Return the [X, Y] coordinate for the center point of the cell that contains the specified text.  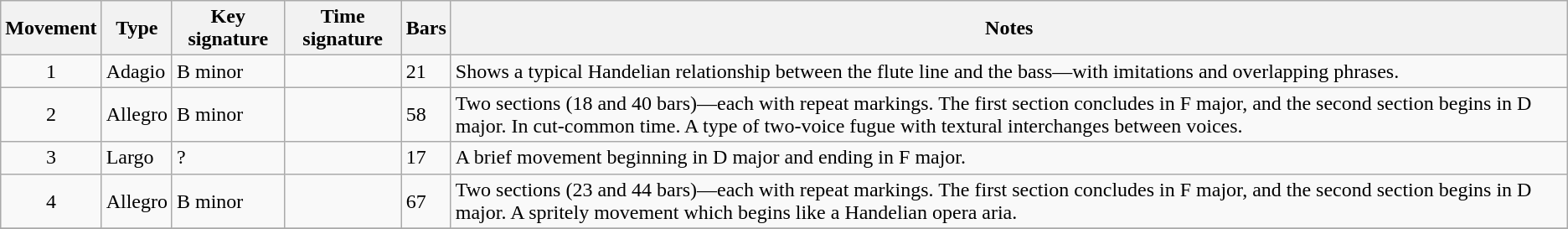
Key signature [228, 29]
21 [426, 71]
1 [51, 71]
67 [426, 201]
3 [51, 158]
Bars [426, 29]
4 [51, 201]
Largo [137, 158]
2 [51, 114]
Adagio [137, 71]
Notes [1008, 29]
Time signature [343, 29]
17 [426, 158]
Shows a typical Handelian relationship between the flute line and the bass—with imitations and overlapping phrases. [1008, 71]
? [228, 158]
Movement [51, 29]
A brief movement beginning in D major and ending in F major. [1008, 158]
58 [426, 114]
Type [137, 29]
